Scan for the cell matching the given text and deliver its [x, y] coordinate at center. 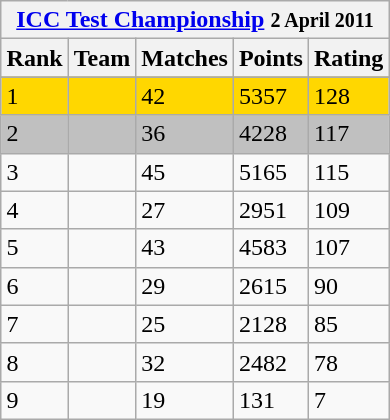
5 [34, 248]
2482 [270, 362]
109 [348, 210]
2 [34, 134]
128 [348, 96]
2615 [270, 286]
78 [348, 362]
27 [185, 210]
6 [34, 286]
1 [34, 96]
ICC Test Championship 2 April 2011 [195, 20]
9 [34, 400]
29 [185, 286]
42 [185, 96]
115 [348, 172]
3 [34, 172]
2128 [270, 324]
2951 [270, 210]
Rank [34, 58]
19 [185, 400]
4583 [270, 248]
43 [185, 248]
Points [270, 58]
32 [185, 362]
131 [270, 400]
4 [34, 210]
25 [185, 324]
5357 [270, 96]
107 [348, 248]
8 [34, 362]
Rating [348, 58]
Team [102, 58]
Matches [185, 58]
5165 [270, 172]
90 [348, 286]
85 [348, 324]
117 [348, 134]
45 [185, 172]
36 [185, 134]
4228 [270, 134]
